Find where the given text appears and provide that cell's center as (X, Y) coordinate. 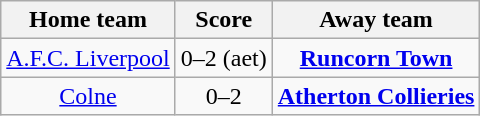
Home team (88, 20)
Away team (376, 20)
Runcorn Town (376, 58)
A.F.C. Liverpool (88, 58)
Score (224, 20)
0–2 (aet) (224, 58)
Atherton Collieries (376, 96)
Colne (88, 96)
0–2 (224, 96)
